From the cell containing the given text, extract its center point as [x, y] coordinate. 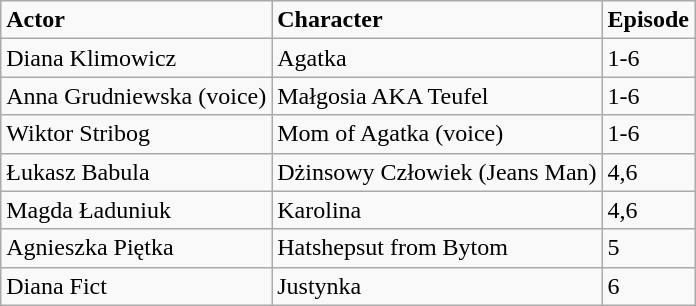
Wiktor Stribog [136, 134]
Dżinsowy Człowiek (Jeans Man) [437, 172]
Anna Grudniewska (voice) [136, 96]
Diana Fict [136, 286]
Diana Klimowicz [136, 58]
6 [648, 286]
Agatka [437, 58]
Actor [136, 20]
Małgosia AKA Teufel [437, 96]
Hatshepsut from Bytom [437, 248]
Agnieszka Piętka [136, 248]
5 [648, 248]
Episode [648, 20]
Character [437, 20]
Mom of Agatka (voice) [437, 134]
Justynka [437, 286]
Łukasz Babula [136, 172]
Magda Ładuniuk [136, 210]
Karolina [437, 210]
